Return (x, y) of the center of cell containing provided text 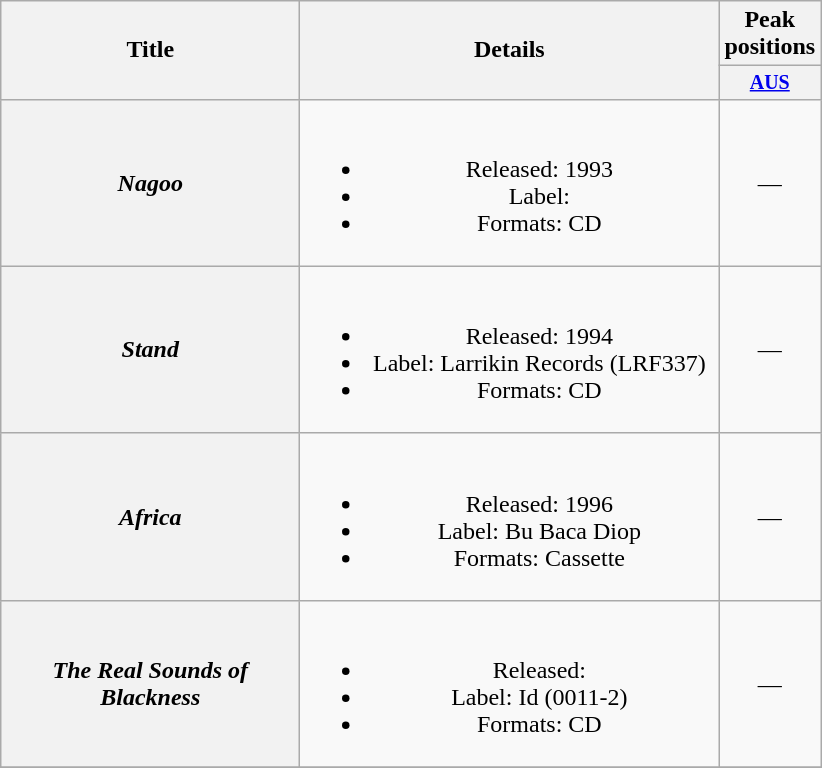
Released:Label: Id (0011-2)Formats: CD (510, 684)
Released: 1993Label:Formats: CD (510, 182)
The Real Sounds of Blackness (150, 684)
Stand (150, 350)
Peak positions (770, 34)
Nagoo (150, 182)
Title (150, 50)
AUS (770, 82)
Details (510, 50)
Released: 1996Label: Bu Baca DiopFormats: Cassette (510, 516)
Africa (150, 516)
Released: 1994Label: Larrikin Records (LRF337)Formats: CD (510, 350)
